Locate the cell with the specified text and output its [X, Y] center coordinate. 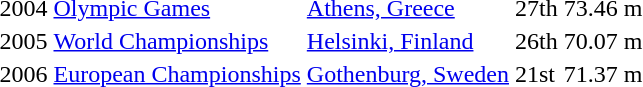
Helsinki, Finland [408, 41]
World Championships [177, 41]
26th [537, 41]
